Determine the [X, Y] coordinate at the center of the cell enclosing the given text.  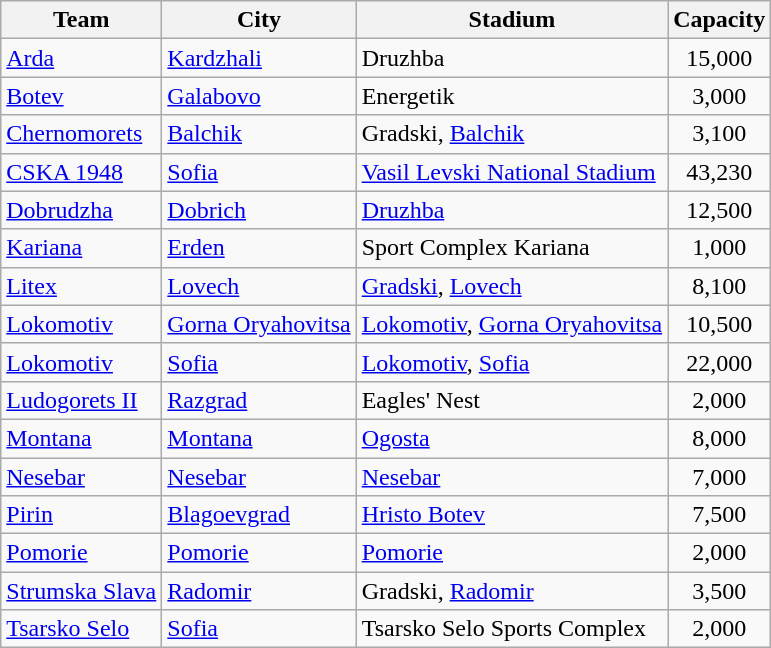
Energetik [512, 96]
15,000 [720, 58]
CSKA 1948 [82, 172]
Litex [82, 286]
3,500 [720, 591]
Lovech [259, 286]
City [259, 20]
Blagoevgrad [259, 515]
7,500 [720, 515]
43,230 [720, 172]
Kariana [82, 248]
Strumska Slava [82, 591]
Dobrich [259, 210]
Sport Complex Kariana [512, 248]
Erden [259, 248]
3,100 [720, 134]
Pirin [82, 515]
Chernomorets [82, 134]
Razgrad [259, 400]
Galabovo [259, 96]
Capacity [720, 20]
8,000 [720, 438]
Ludogorets II [82, 400]
Tsarsko Selo Sports Complex [512, 629]
Gradski, Lovech [512, 286]
10,500 [720, 324]
Botev [82, 96]
Ogosta [512, 438]
3,000 [720, 96]
7,000 [720, 477]
Vasil Levski National Stadium [512, 172]
Gorna Oryahovitsa [259, 324]
Team [82, 20]
12,500 [720, 210]
Dobrudzha [82, 210]
22,000 [720, 362]
Hristo Botev [512, 515]
Arda [82, 58]
Tsarsko Selo [82, 629]
Kardzhali [259, 58]
Stadium [512, 20]
Radomir [259, 591]
Lokomotiv, Sofia [512, 362]
Eagles' Nest [512, 400]
Gradski, Radomir [512, 591]
Gradski, Balchik [512, 134]
Lokomotiv, Gorna Oryahovitsa [512, 324]
8,100 [720, 286]
1,000 [720, 248]
Balchik [259, 134]
